Identify which cell holds the provided text, then report its (x, y) central coordinate. 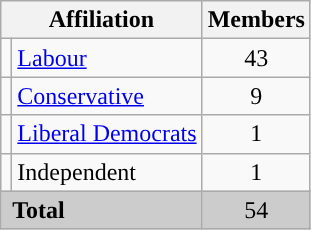
Total (102, 210)
Independent (107, 172)
54 (256, 210)
Liberal Democrats (107, 134)
Conservative (107, 96)
Labour (107, 58)
Affiliation (102, 20)
43 (256, 58)
Members (256, 20)
9 (256, 96)
